Output the [x, y] coordinate of the center of the cell containing the given text.  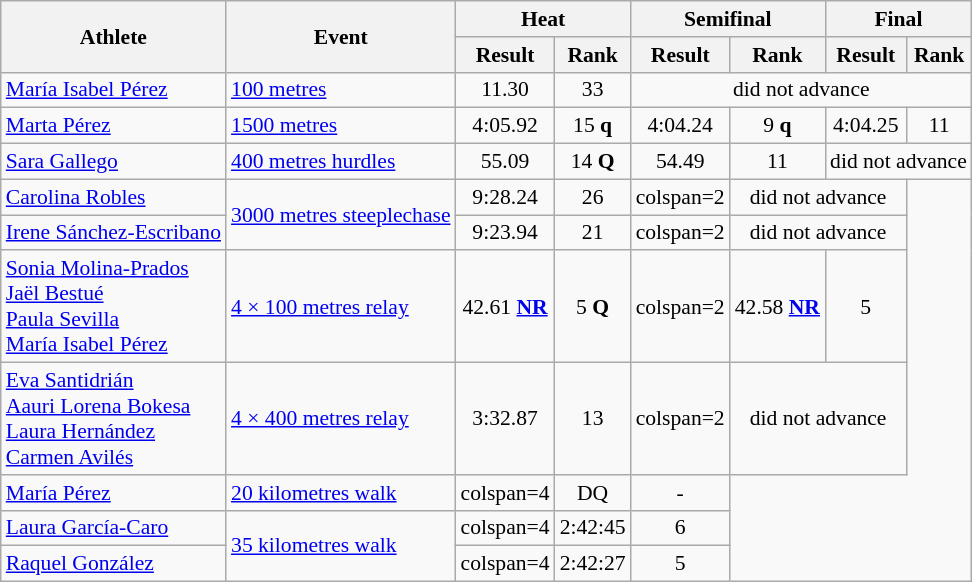
Marta Pérez [114, 126]
Irene Sánchez-Escribano [114, 233]
42.61 NR [506, 307]
4 × 400 metres relay [341, 419]
Laura García-Caro [114, 528]
21 [593, 233]
3000 metres steeplechase [341, 214]
100 metres [341, 90]
4:04.24 [680, 126]
20 kilometres walk [341, 493]
2:42:45 [593, 528]
3:32.87 [506, 419]
Final [898, 19]
5 Q [593, 307]
11.30 [506, 90]
42.58 NR [778, 307]
4 × 100 metres relay [341, 307]
Heat [544, 19]
Event [341, 36]
Athlete [114, 36]
Eva SantidriánAauri Lorena BokesaLaura HernándezCarmen Avilés [114, 419]
María Pérez [114, 493]
2:42:27 [593, 564]
4:05.92 [506, 126]
9:23.94 [506, 233]
13 [593, 419]
DQ [593, 493]
4:04.25 [866, 126]
26 [593, 197]
400 metres hurdles [341, 162]
María Isabel Pérez [114, 90]
15 q [593, 126]
- [680, 493]
54.49 [680, 162]
14 Q [593, 162]
Raquel González [114, 564]
6 [680, 528]
Sara Gallego [114, 162]
35 kilometres walk [341, 546]
9:28.24 [506, 197]
33 [593, 90]
Carolina Robles [114, 197]
55.09 [506, 162]
Sonia Molina-PradosJaël BestuéPaula SevillaMaría Isabel Pérez [114, 307]
Semifinal [728, 19]
1500 metres [341, 126]
9 q [778, 126]
